Determine the [X, Y] coordinate at the center of the cell enclosing the given text.  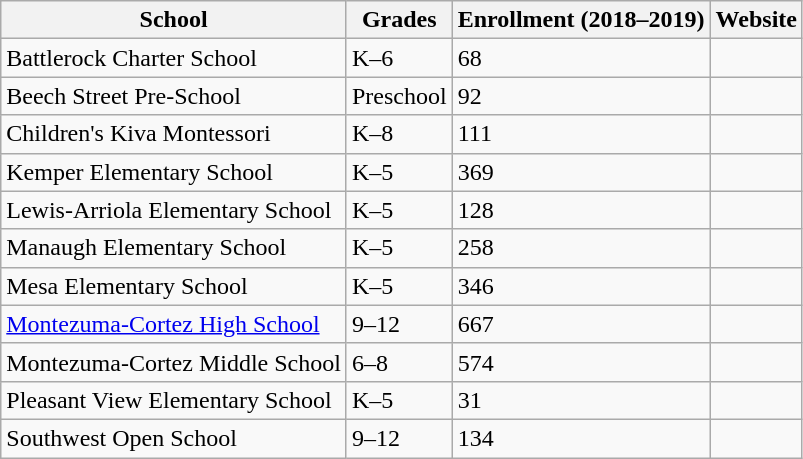
346 [581, 286]
92 [581, 96]
Preschool [399, 96]
6–8 [399, 362]
Beech Street Pre-School [174, 96]
Lewis-Arriola Elementary School [174, 210]
K–8 [399, 134]
Enrollment (2018–2019) [581, 20]
Manaugh Elementary School [174, 248]
128 [581, 210]
Battlerock Charter School [174, 58]
258 [581, 248]
Children's Kiva Montessori [174, 134]
667 [581, 324]
134 [581, 438]
31 [581, 400]
Montezuma-Cortez Middle School [174, 362]
Kemper Elementary School [174, 172]
Grades [399, 20]
Pleasant View Elementary School [174, 400]
111 [581, 134]
574 [581, 362]
K–6 [399, 58]
Southwest Open School [174, 438]
369 [581, 172]
Website [756, 20]
Mesa Elementary School [174, 286]
School [174, 20]
68 [581, 58]
Montezuma-Cortez High School [174, 324]
